Scan for the cell matching the given text and deliver its (x, y) coordinate at center. 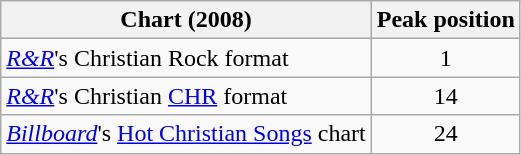
R&R's Christian Rock format (186, 58)
R&R's Christian CHR format (186, 96)
1 (446, 58)
Billboard's Hot Christian Songs chart (186, 134)
24 (446, 134)
Chart (2008) (186, 20)
14 (446, 96)
Peak position (446, 20)
